From the cell containing the given text, extract its center point as (x, y) coordinate. 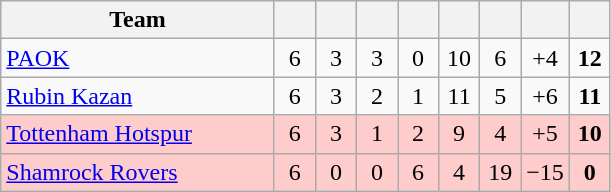
Tottenham Hotspur (138, 134)
+4 (546, 58)
Rubin Kazan (138, 96)
19 (500, 172)
Shamrock Rovers (138, 172)
12 (590, 58)
5 (500, 96)
+5 (546, 134)
+6 (546, 96)
9 (460, 134)
−15 (546, 172)
Team (138, 20)
PAOK (138, 58)
